Extract the (X, Y) coordinate from the center of the cell holding the provided text.  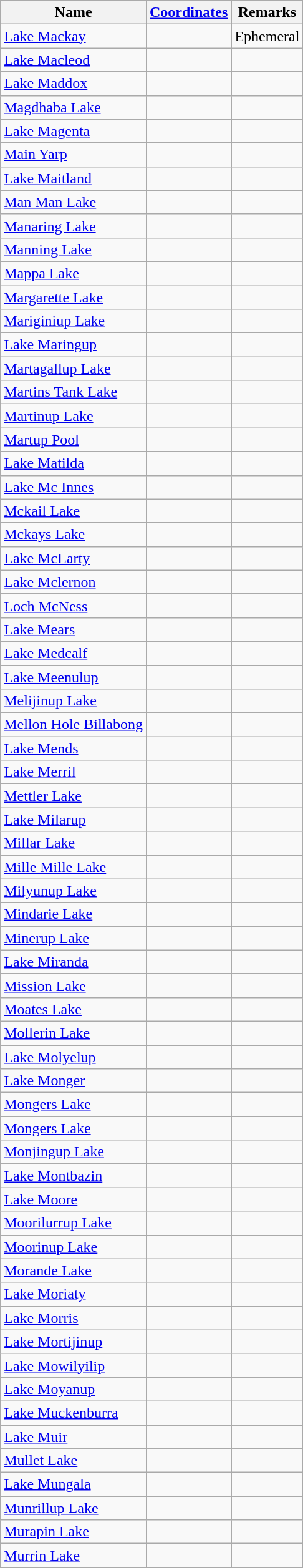
Lake Maringup (74, 345)
Lake Montbazin (74, 1176)
Minerup Lake (74, 938)
Mille Mille Lake (74, 867)
Lake Macleod (74, 60)
Ephemeral (267, 36)
Mindarie Lake (74, 914)
Lake Monger (74, 1081)
Mellon Hole Billabong (74, 725)
Moorinup Lake (74, 1247)
Lake Miranda (74, 962)
Lake Matilda (74, 463)
Lake Mends (74, 748)
Lake Moore (74, 1199)
Lake Maitland (74, 178)
Mollerin Lake (74, 1033)
Name (74, 12)
Millar Lake (74, 843)
Lake Mortijinup (74, 1342)
Milyunup Lake (74, 891)
Magdhaba Lake (74, 107)
Lake Magenta (74, 131)
Man Man Lake (74, 202)
Loch McNess (74, 606)
Mappa Lake (74, 273)
Lake Mears (74, 629)
Lake Mc Innes (74, 487)
Lake Mungala (74, 1484)
Mariginiup Lake (74, 321)
Manning Lake (74, 249)
Moates Lake (74, 1009)
Morande Lake (74, 1270)
Margarette Lake (74, 298)
Mission Lake (74, 985)
Moorilurrup Lake (74, 1223)
Mckail Lake (74, 511)
Lake Merril (74, 772)
Lake Milarup (74, 820)
Martins Tank Lake (74, 392)
Coordinates (188, 12)
Lake McLarty (74, 558)
Lake Moyanup (74, 1389)
Lake Maddox (74, 84)
Mullet Lake (74, 1461)
Martup Pool (74, 440)
Lake Mclernon (74, 582)
Lake Mackay (74, 36)
Main Yarp (74, 155)
Lake Muckenburra (74, 1413)
Mettler Lake (74, 796)
Manaring Lake (74, 226)
Lake Molyelup (74, 1057)
Lake Medcalf (74, 653)
Remarks (267, 12)
Lake Morris (74, 1318)
Martinup Lake (74, 416)
Lake Moriaty (74, 1294)
Munrillup Lake (74, 1508)
Lake Muir (74, 1436)
Lake Mowilyilip (74, 1365)
Mckays Lake (74, 535)
Lake Meenulup (74, 677)
Murrin Lake (74, 1556)
Monjingup Lake (74, 1152)
Melijinup Lake (74, 701)
Martagallup Lake (74, 369)
Murapin Lake (74, 1532)
